Provide the [x, y] coordinate of the cell's center where the given text is located.  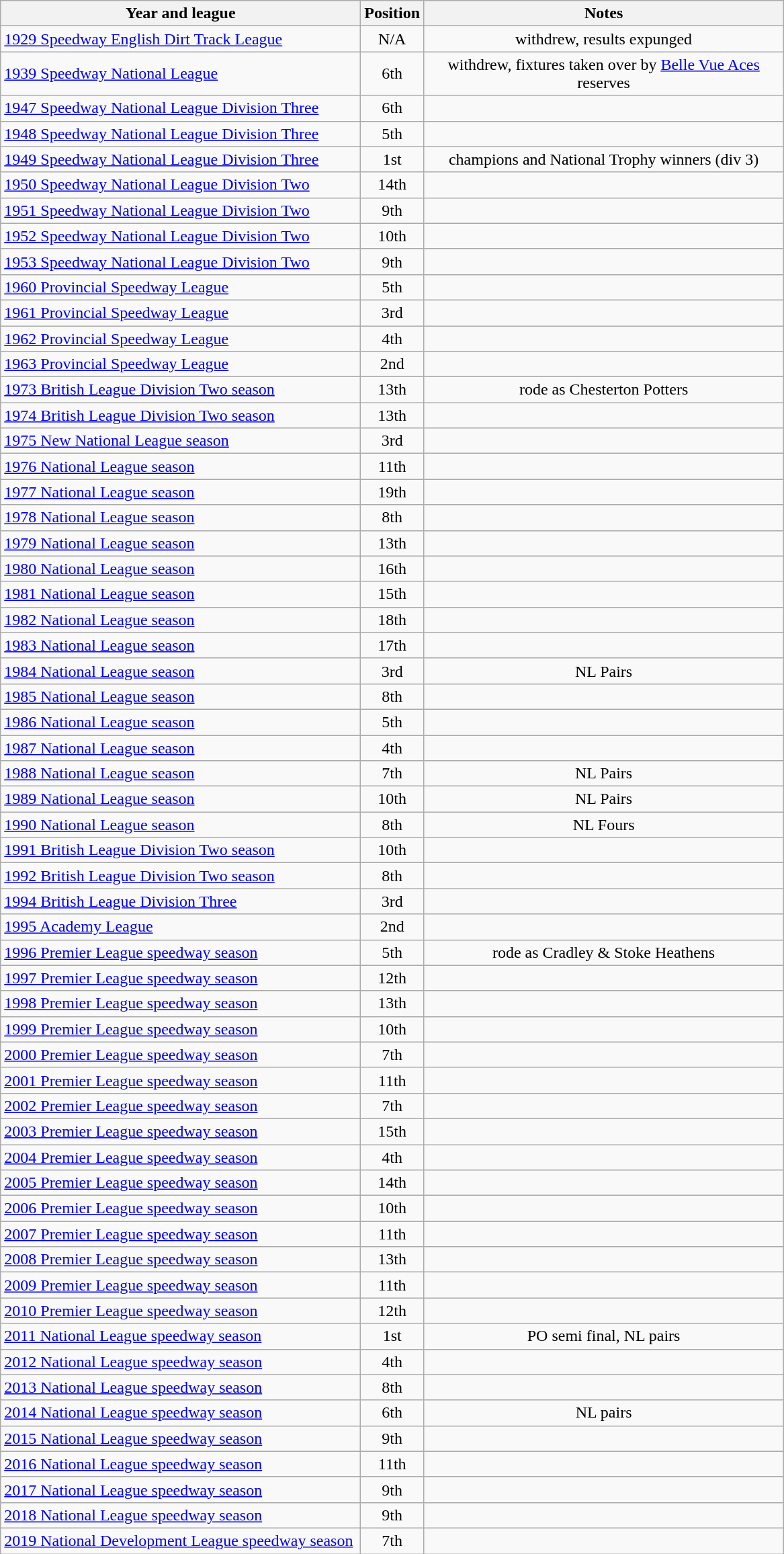
2010 Premier League speedway season [181, 1311]
1939 Speedway National League [181, 74]
1978 National League season [181, 518]
2017 National League speedway season [181, 1489]
1963 Provincial Speedway League [181, 364]
2004 Premier League speedway season [181, 1157]
1986 National League season [181, 722]
Position [392, 13]
1976 National League season [181, 466]
1979 National League season [181, 543]
1980 National League season [181, 569]
1948 Speedway National League Division Three [181, 134]
2007 Premier League speedway season [181, 1234]
2001 Premier League speedway season [181, 1080]
1985 National League season [181, 696]
1973 British League Division Two season [181, 390]
1929 Speedway English Dirt Track League [181, 39]
withdrew, results expunged [604, 39]
champions and National Trophy winners (div 3) [604, 159]
2006 Premier League speedway season [181, 1209]
1997 Premier League speedway season [181, 978]
1981 National League season [181, 594]
2013 National League speedway season [181, 1387]
1953 Speedway National League Division Two [181, 261]
2000 Premier League speedway season [181, 1055]
16th [392, 569]
Year and league [181, 13]
2002 Premier League speedway season [181, 1106]
1992 British League Division Two season [181, 876]
17th [392, 645]
2016 National League speedway season [181, 1464]
1995 Academy League [181, 927]
NL pairs [604, 1413]
1952 Speedway National League Division Two [181, 236]
1949 Speedway National League Division Three [181, 159]
Notes [604, 13]
2005 Premier League speedway season [181, 1183]
1998 Premier League speedway season [181, 1004]
1975 New National League season [181, 441]
1983 National League season [181, 645]
1982 National League season [181, 620]
NL Fours [604, 825]
2014 National League speedway season [181, 1413]
1991 British League Division Two season [181, 850]
1984 National League season [181, 671]
2015 National League speedway season [181, 1438]
1960 Provincial Speedway League [181, 287]
2011 National League speedway season [181, 1336]
1974 British League Division Two season [181, 415]
2009 Premier League speedway season [181, 1285]
1990 National League season [181, 825]
rode as Chesterton Potters [604, 390]
2019 National Development League speedway season [181, 1541]
1962 Provincial Speedway League [181, 338]
2003 Premier League speedway season [181, 1131]
18th [392, 620]
1950 Speedway National League Division Two [181, 185]
N/A [392, 39]
1961 Provincial Speedway League [181, 313]
2018 National League speedway season [181, 1515]
1988 National League season [181, 774]
1989 National League season [181, 799]
withdrew, fixtures taken over by Belle Vue Aces reserves [604, 74]
1999 Premier League speedway season [181, 1029]
1994 British League Division Three [181, 901]
19th [392, 492]
rode as Cradley & Stoke Heathens [604, 952]
PO semi final, NL pairs [604, 1336]
1977 National League season [181, 492]
1987 National League season [181, 748]
2008 Premier League speedway season [181, 1260]
1947 Speedway National League Division Three [181, 108]
1996 Premier League speedway season [181, 952]
2012 National League speedway season [181, 1362]
1951 Speedway National League Division Two [181, 210]
